Locate the cell with the specified text and output its (x, y) center coordinate. 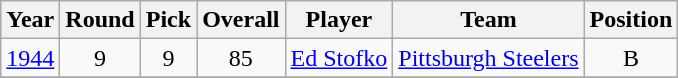
Pick (168, 20)
Year (30, 20)
Position (631, 20)
Round (100, 20)
Pittsburgh Steelers (488, 58)
85 (241, 58)
Ed Stofko (339, 58)
1944 (30, 58)
B (631, 58)
Overall (241, 20)
Player (339, 20)
Team (488, 20)
